Pinpoint the cell where the given text exists, returning its [x, y] midpoint coordinate. 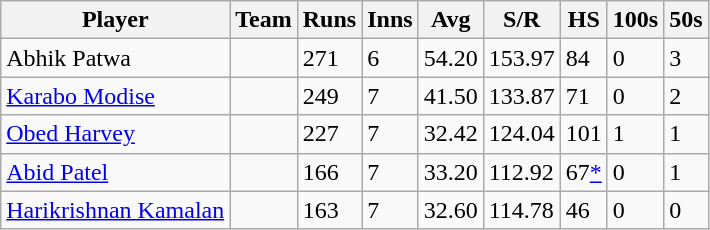
Runs [329, 20]
100s [635, 20]
153.97 [522, 58]
33.20 [450, 172]
S/R [522, 20]
46 [584, 210]
Abid Patel [116, 172]
133.87 [522, 96]
84 [584, 58]
Abhik Patwa [116, 58]
271 [329, 58]
67* [584, 172]
6 [390, 58]
114.78 [522, 210]
Inns [390, 20]
Avg [450, 20]
50s [686, 20]
Team [264, 20]
101 [584, 134]
249 [329, 96]
HS [584, 20]
124.04 [522, 134]
Obed Harvey [116, 134]
163 [329, 210]
112.92 [522, 172]
Player [116, 20]
3 [686, 58]
227 [329, 134]
32.60 [450, 210]
166 [329, 172]
41.50 [450, 96]
54.20 [450, 58]
2 [686, 96]
71 [584, 96]
Karabo Modise [116, 96]
Harikrishnan Kamalan [116, 210]
32.42 [450, 134]
